Scan for the cell matching the given text and deliver its [x, y] coordinate at center. 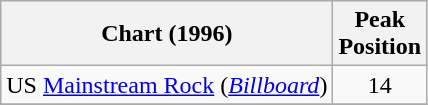
14 [380, 85]
PeakPosition [380, 34]
US Mainstream Rock (Billboard) [167, 85]
Chart (1996) [167, 34]
